From the cell containing the given text, extract its center point as (x, y) coordinate. 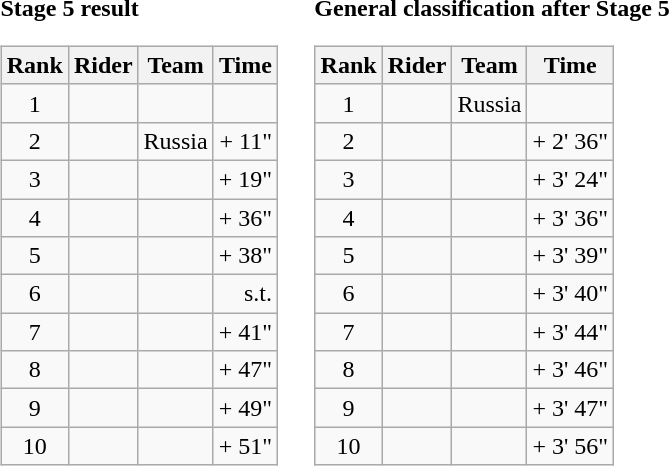
+ 2' 36" (570, 141)
+ 11" (245, 141)
+ 3' 44" (570, 332)
+ 3' 56" (570, 446)
+ 3' 46" (570, 370)
+ 3' 47" (570, 408)
+ 3' 24" (570, 179)
+ 47" (245, 370)
+ 49" (245, 408)
+ 38" (245, 256)
+ 19" (245, 179)
+ 51" (245, 446)
+ 41" (245, 332)
+ 3' 39" (570, 256)
+ 36" (245, 217)
s.t. (245, 294)
+ 3' 40" (570, 294)
+ 3' 36" (570, 217)
